For the text-containing cell, return its midpoint in (x, y) coordinate format. 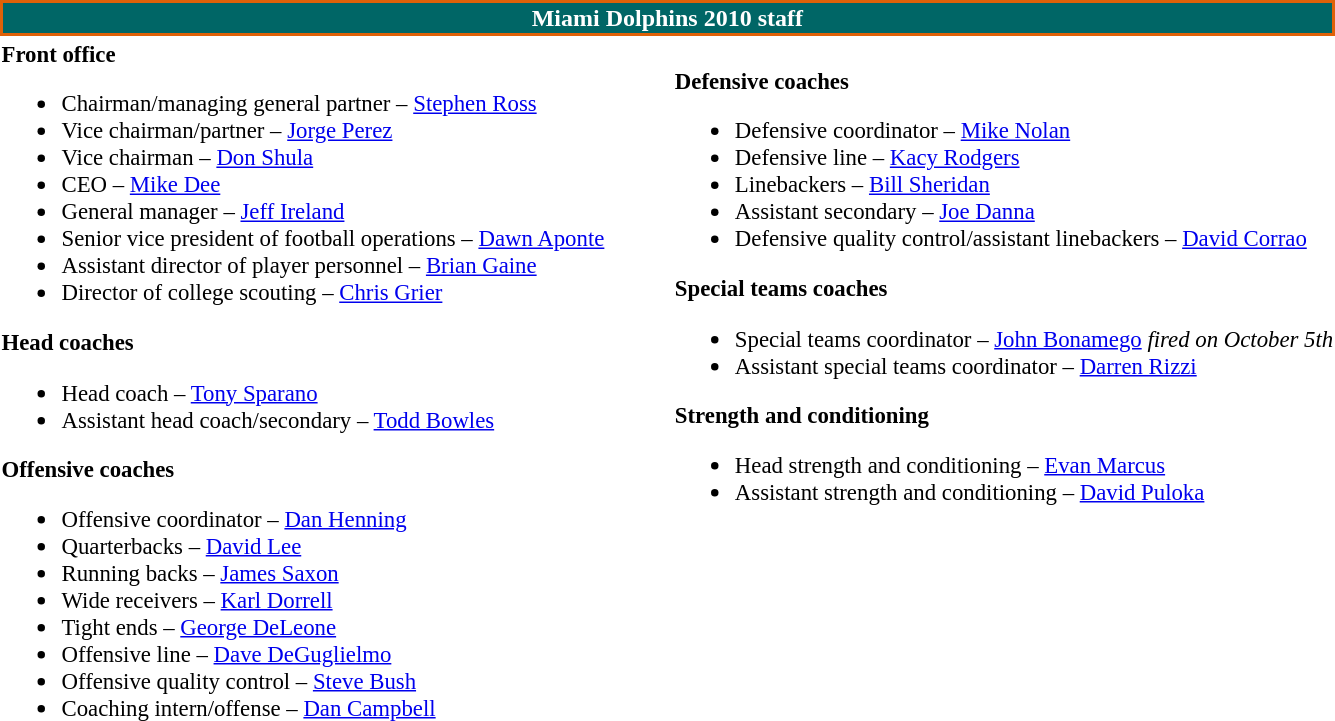
Miami Dolphins 2010 staff (668, 18)
